Output the [X, Y] coordinate of the center of the cell containing the given text.  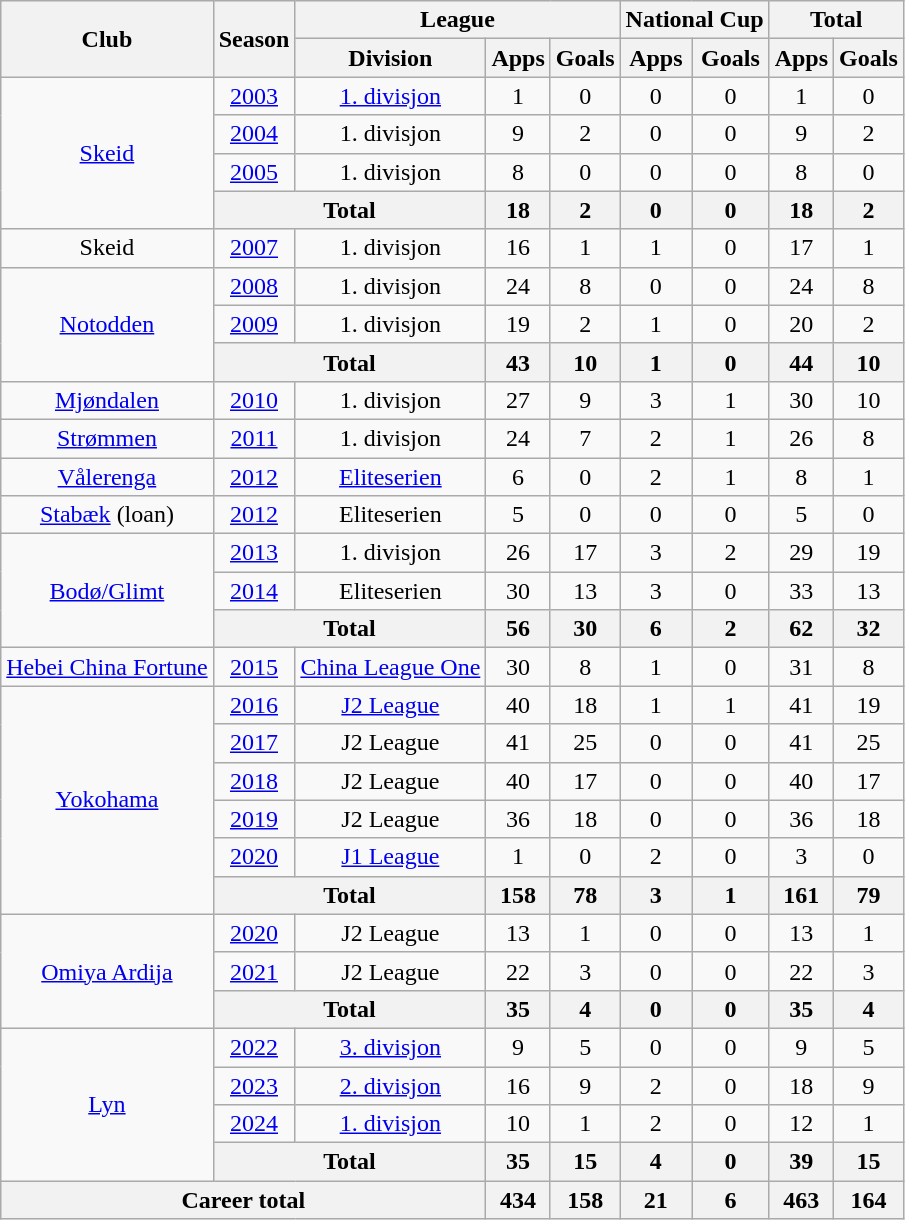
Bodø/Glimt [107, 591]
Division [390, 58]
Season [254, 39]
27 [518, 400]
Strømmen [107, 438]
Notodden [107, 324]
21 [656, 1200]
2007 [254, 248]
20 [801, 324]
44 [801, 362]
Lyn [107, 1104]
2009 [254, 324]
2016 [254, 705]
161 [801, 895]
Club [107, 39]
3. divisjon [390, 1047]
78 [585, 895]
2008 [254, 286]
2014 [254, 591]
2013 [254, 553]
2010 [254, 400]
2019 [254, 819]
China League One [390, 667]
29 [801, 553]
43 [518, 362]
2. divisjon [390, 1085]
2015 [254, 667]
2021 [254, 971]
463 [801, 1200]
2003 [254, 96]
12 [801, 1124]
2005 [254, 172]
Omiya Ardija [107, 971]
2018 [254, 781]
League [458, 20]
2024 [254, 1124]
79 [869, 895]
31 [801, 667]
434 [518, 1200]
National Cup [694, 20]
33 [801, 591]
56 [518, 629]
2004 [254, 134]
2017 [254, 743]
J1 League [390, 857]
2023 [254, 1085]
39 [801, 1162]
7 [585, 438]
Stabæk (loan) [107, 515]
2011 [254, 438]
2022 [254, 1047]
32 [869, 629]
Yokohama [107, 800]
Hebei China Fortune [107, 667]
164 [869, 1200]
62 [801, 629]
Career total [244, 1200]
Vålerenga [107, 477]
Mjøndalen [107, 400]
